Extract the (x, y) coordinate from the center of the cell holding the provided text.  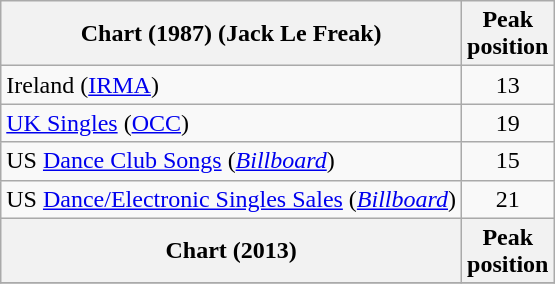
Ireland (IRMA) (232, 85)
13 (508, 85)
21 (508, 199)
Chart (2013) (232, 250)
UK Singles (OCC) (232, 123)
Chart (1987) (Jack Le Freak) (232, 34)
15 (508, 161)
US Dance/Electronic Singles Sales (Billboard) (232, 199)
19 (508, 123)
US Dance Club Songs (Billboard) (232, 161)
